Return (X, Y) of the center of cell containing provided text 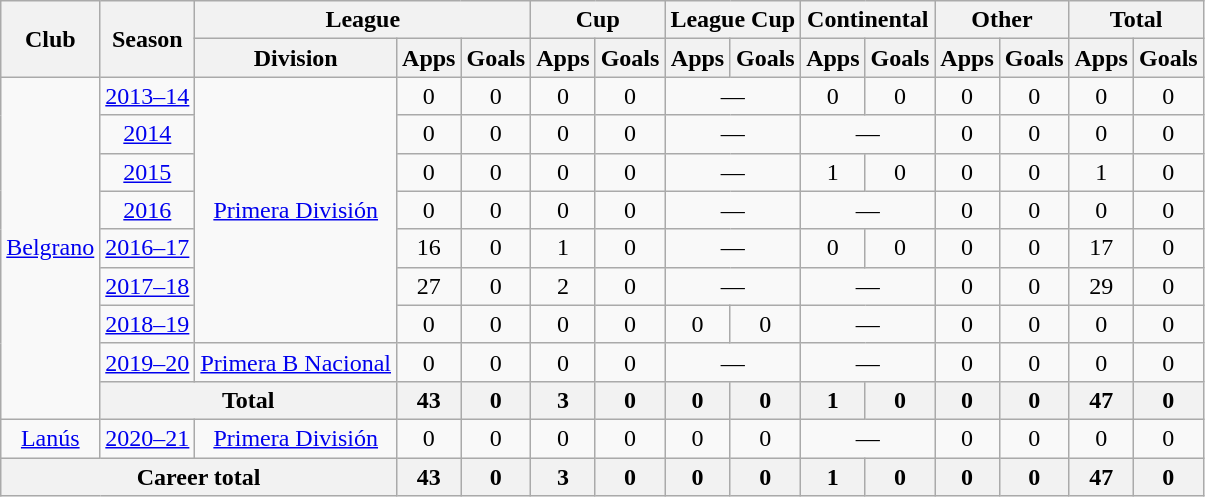
Cup (598, 20)
Career total (199, 477)
Season (148, 39)
2016–17 (148, 248)
League (363, 20)
2014 (148, 134)
16 (429, 248)
2020–21 (148, 438)
Primera B Nacional (296, 362)
17 (1101, 248)
League Cup (733, 20)
2015 (148, 172)
2016 (148, 210)
Lanús (50, 438)
Belgrano (50, 248)
2013–14 (148, 96)
27 (429, 286)
2019–20 (148, 362)
Continental (868, 20)
2 (563, 286)
Division (296, 58)
Club (50, 39)
29 (1101, 286)
Other (1002, 20)
2018–19 (148, 324)
2017–18 (148, 286)
